For the text-containing cell, return its midpoint in [x, y] coordinate format. 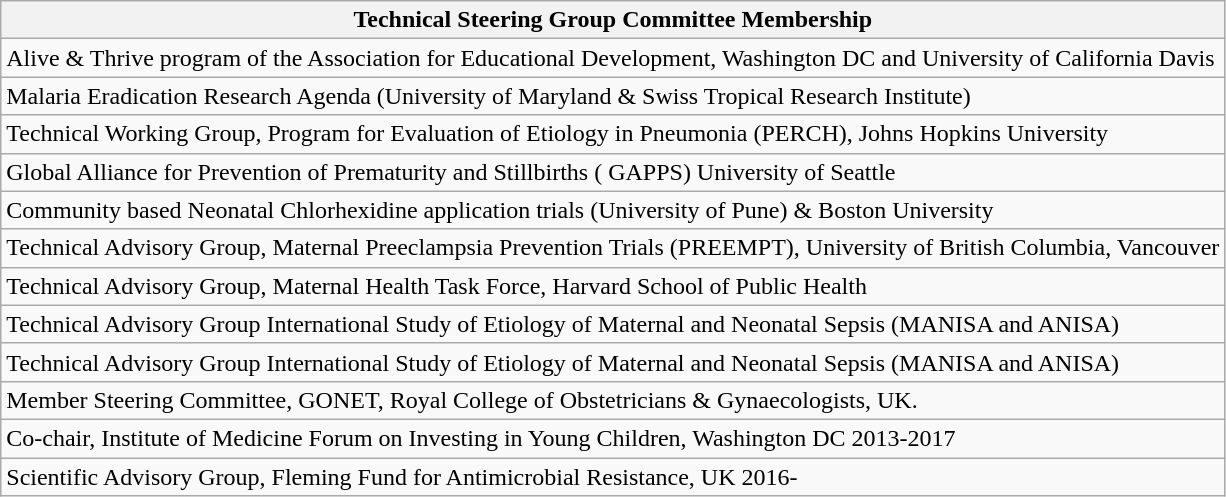
Technical Advisory Group, Maternal Preeclampsia Prevention Trials (PREEMPT), University of British Columbia, Vancouver [613, 248]
Global Alliance for Prevention of Prematurity and Stillbirths ( GAPPS) University of Seattle [613, 172]
Scientific Advisory Group, Fleming Fund for Antimicrobial Resistance, UK 2016- [613, 477]
Malaria Eradication Research Agenda (University of Maryland & Swiss Tropical Research Institute) [613, 96]
Alive & Thrive program of the Association for Educational Development, Washington DC and University of California Davis [613, 58]
Technical Steering Group Committee Membership [613, 20]
Co-chair, Institute of Medicine Forum on Investing in Young Children, Washington DC 2013-2017 [613, 438]
Member Steering Committee, GONET, Royal College of Obstetricians & Gynaecologists, UK. [613, 400]
Technical Working Group, Program for Evaluation of Etiology in Pneumonia (PERCH), Johns Hopkins University [613, 134]
Community based Neonatal Chlorhexidine application trials (University of Pune) & Boston University [613, 210]
Technical Advisory Group, Maternal Health Task Force, Harvard School of Public Health [613, 286]
